Locate the cell with the specified text and output its [X, Y] center coordinate. 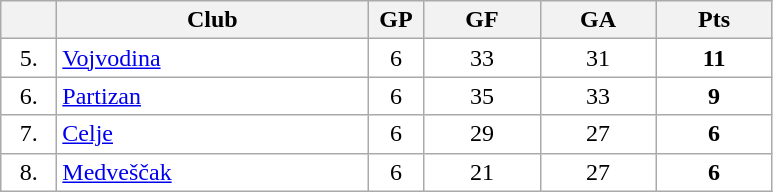
Pts [714, 20]
GP [396, 20]
29 [482, 134]
GF [482, 20]
7. [29, 134]
Partizan [212, 96]
Medveščak [212, 172]
6. [29, 96]
35 [482, 96]
11 [714, 58]
9 [714, 96]
8. [29, 172]
Vojvodina [212, 58]
5. [29, 58]
21 [482, 172]
GA [598, 20]
31 [598, 58]
Celje [212, 134]
Club [212, 20]
